Extract the [x, y] coordinate from the center of the cell holding the provided text.  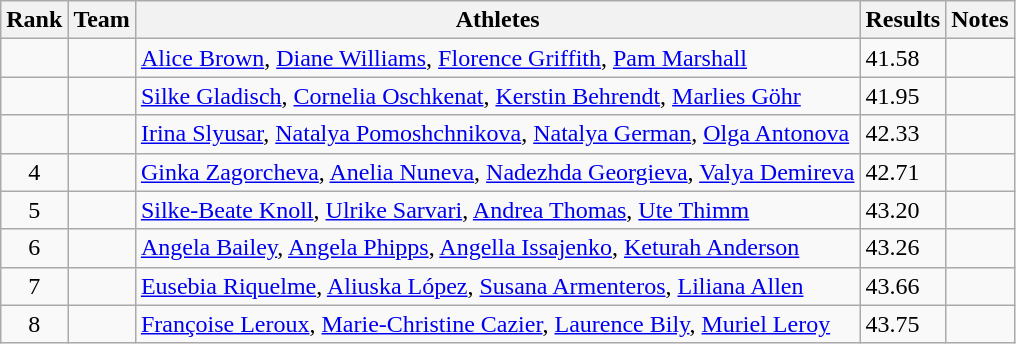
Irina Slyusar, Natalya Pomoshchnikova, Natalya German, Olga Antonova [498, 134]
42.71 [903, 172]
41.95 [903, 96]
Alice Brown, Diane Williams, Florence Griffith, Pam Marshall [498, 58]
Results [903, 20]
Françoise Leroux, Marie-Christine Cazier, Laurence Bily, Muriel Leroy [498, 324]
43.26 [903, 248]
Eusebia Riquelme, Aliuska López, Susana Armenteros, Liliana Allen [498, 286]
6 [34, 248]
41.58 [903, 58]
Ginka Zagorcheva, Anelia Nuneva, Nadezhda Georgieva, Valya Demireva [498, 172]
Angela Bailey, Angela Phipps, Angella Issajenko, Keturah Anderson [498, 248]
Rank [34, 20]
42.33 [903, 134]
Silke Gladisch, Cornelia Oschkenat, Kerstin Behrendt, Marlies Göhr [498, 96]
8 [34, 324]
Notes [980, 20]
5 [34, 210]
Team [102, 20]
43.66 [903, 286]
7 [34, 286]
Silke-Beate Knoll, Ulrike Sarvari, Andrea Thomas, Ute Thimm [498, 210]
43.75 [903, 324]
4 [34, 172]
43.20 [903, 210]
Athletes [498, 20]
